Pinpoint the cell where the given text exists, returning its (X, Y) midpoint coordinate. 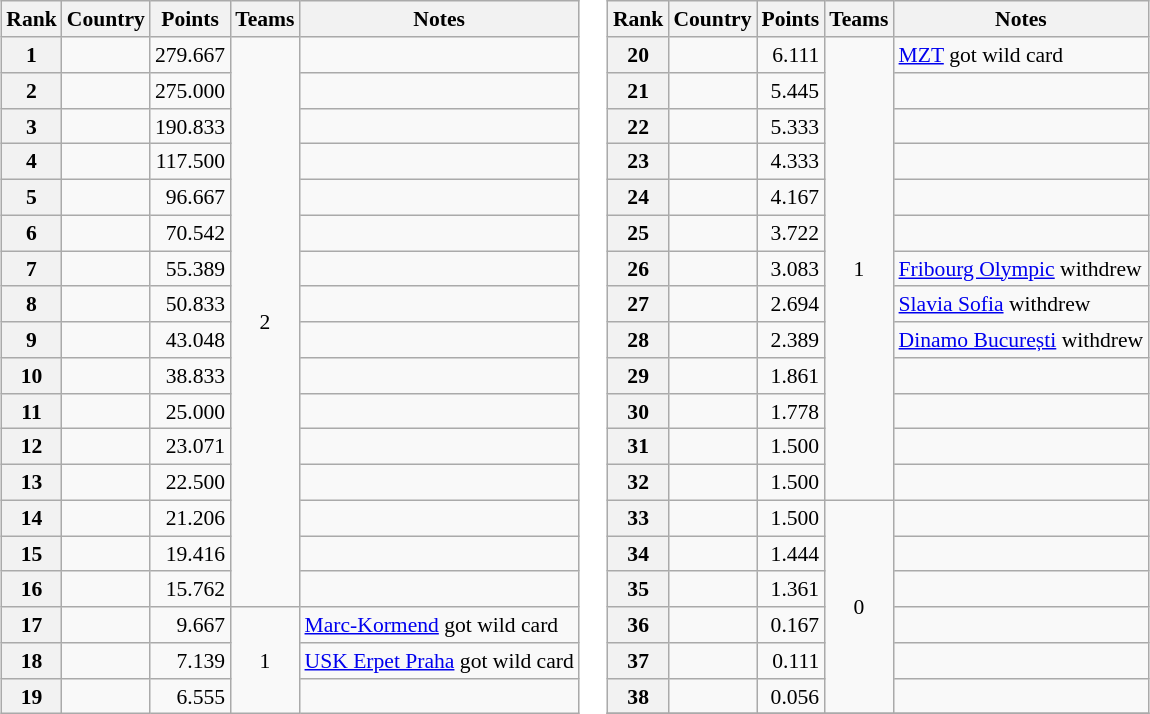
3.722 (791, 233)
2.694 (791, 304)
15.762 (190, 589)
16 (32, 589)
1.444 (791, 554)
2.389 (791, 340)
22.500 (190, 482)
6 (32, 233)
37 (638, 661)
43.048 (190, 340)
0.167 (791, 625)
12 (32, 447)
0.056 (791, 696)
MZT got wild card (1022, 55)
5 (32, 197)
1.361 (791, 589)
32 (638, 482)
8 (32, 304)
19.416 (190, 554)
5.333 (791, 126)
Marc-Kormend got wild card (438, 625)
Fribourg Olympic withdrew (1022, 269)
4.167 (791, 197)
0 (858, 607)
96.667 (190, 197)
18 (32, 661)
23.071 (190, 447)
4 (32, 162)
50.833 (190, 304)
38 (638, 696)
29 (638, 376)
10 (32, 376)
6.555 (190, 696)
33 (638, 518)
34 (638, 554)
26 (638, 269)
27 (638, 304)
24 (638, 197)
30 (638, 411)
15 (32, 554)
USK Erpet Praha got wild card (438, 661)
3.083 (791, 269)
4.333 (791, 162)
7.139 (190, 661)
Slavia Sofia withdrew (1022, 304)
17 (32, 625)
279.667 (190, 55)
6.111 (791, 55)
38.833 (190, 376)
19 (32, 696)
13 (32, 482)
9.667 (190, 625)
20 (638, 55)
11 (32, 411)
14 (32, 518)
190.833 (190, 126)
22 (638, 126)
Dinamo București withdrew (1022, 340)
117.500 (190, 162)
70.542 (190, 233)
35 (638, 589)
36 (638, 625)
25.000 (190, 411)
9 (32, 340)
21 (638, 91)
55.389 (190, 269)
1.778 (791, 411)
31 (638, 447)
0.111 (791, 661)
21.206 (190, 518)
23 (638, 162)
1.861 (791, 376)
7 (32, 269)
275.000 (190, 91)
3 (32, 126)
28 (638, 340)
5.445 (791, 91)
25 (638, 233)
